Return the (x, y) coordinate for the center point of the cell that contains the specified text.  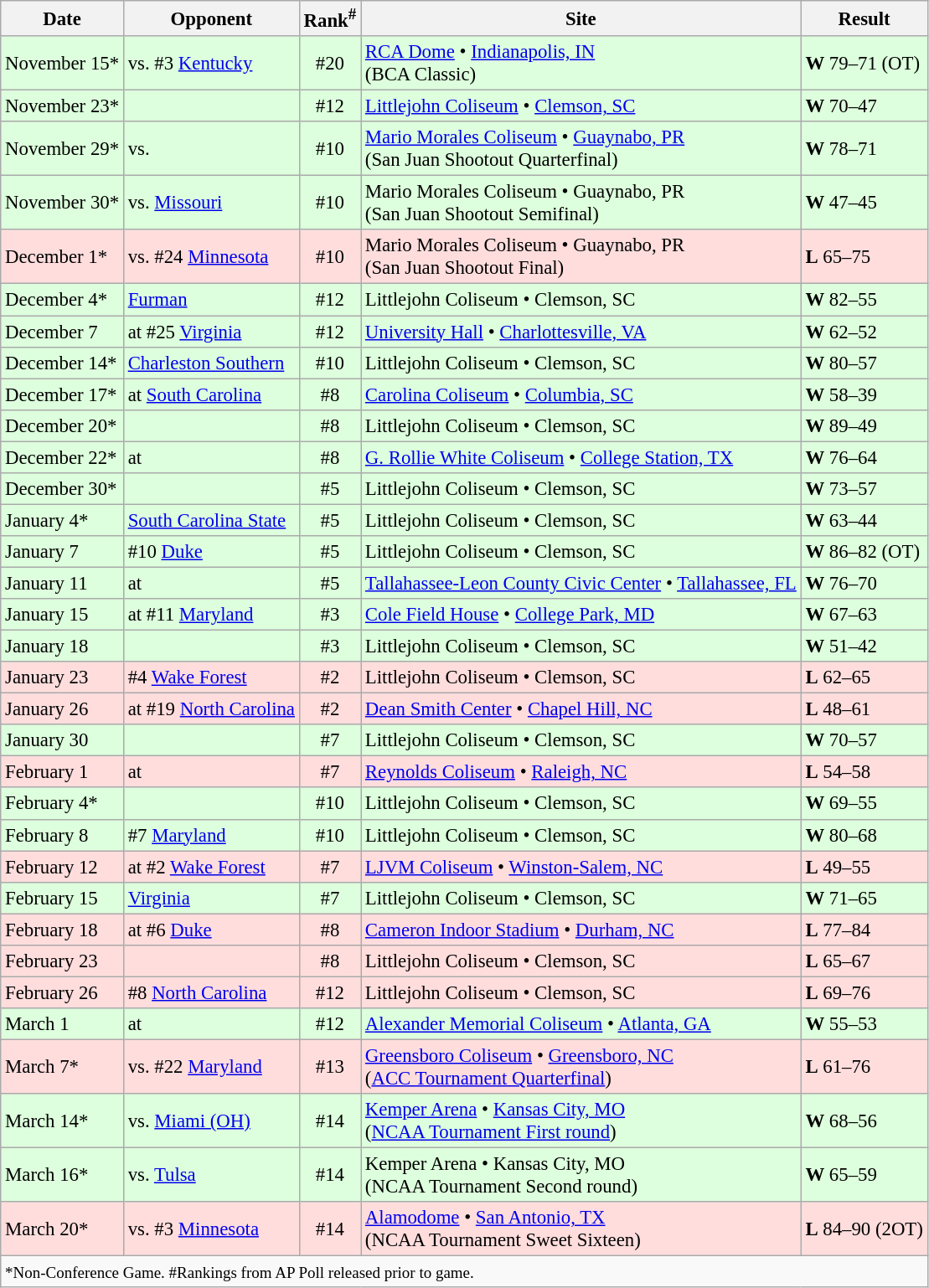
W 47–45 (864, 203)
December 4* (62, 300)
March 16* (62, 1176)
January 18 (62, 647)
February 26 (62, 992)
at #6 Duke (211, 930)
vs. #22 Maryland (211, 1067)
W 80–68 (864, 835)
November 23* (62, 106)
February 15 (62, 898)
vs. Missouri (211, 203)
W 82–55 (864, 300)
#10 Duke (211, 552)
Alexander Memorial Coliseum • Atlanta, GA (581, 1024)
W 86–82 (OT) (864, 552)
Carolina Coliseum • Columbia, SC (581, 394)
W 69–55 (864, 804)
Mario Morales Coliseum • Guaynabo, PR(San Juan Shootout Final) (581, 256)
vs. #24 Minnesota (211, 256)
at #11 Maryland (211, 615)
Alamodome • San Antonio, TX(NCAA Tournament Sweet Sixteen) (581, 1229)
RCA Dome • Indianapolis, IN(BCA Classic) (581, 64)
Mario Morales Coliseum • Guaynabo, PR(San Juan Shootout Semifinal) (581, 203)
Rank# (330, 18)
February 23 (62, 961)
*Non-Conference Game. #Rankings from AP Poll released prior to game. (464, 1272)
W 76–64 (864, 457)
at #2 Wake Forest (211, 867)
February 8 (62, 835)
W 68–56 (864, 1121)
Cameron Indoor Stadium • Durham, NC (581, 930)
December 7 (62, 332)
at South Carolina (211, 394)
L 77–84 (864, 930)
W 70–57 (864, 740)
December 17* (62, 394)
January 15 (62, 615)
Opponent (211, 18)
March 1 (62, 1024)
vs. #3 Minnesota (211, 1229)
L 69–76 (864, 992)
W 67–63 (864, 615)
December 30* (62, 489)
#7 Maryland (211, 835)
W 73–57 (864, 489)
January 11 (62, 583)
Mario Morales Coliseum • Guaynabo, PR(San Juan Shootout Quarterfinal) (581, 149)
Date (62, 18)
L 61–76 (864, 1067)
W 65–59 (864, 1176)
January 4* (62, 520)
W 55–53 (864, 1024)
W 79–71 (OT) (864, 64)
at #25 Virginia (211, 332)
February 12 (62, 867)
November 29* (62, 149)
W 76–70 (864, 583)
L 48–61 (864, 709)
February 1 (62, 772)
Greensboro Coliseum • Greensboro, NC(ACC Tournament Quarterfinal) (581, 1067)
#20 (330, 64)
February 4* (62, 804)
vs. #3 Kentucky (211, 64)
South Carolina State (211, 520)
Kemper Arena • Kansas City, MO(NCAA Tournament Second round) (581, 1176)
vs. Miami (OH) (211, 1121)
Dean Smith Center • Chapel Hill, NC (581, 709)
#4 Wake Forest (211, 677)
November 15* (62, 64)
Charleston Southern (211, 363)
G. Rollie White Coliseum • College Station, TX (581, 457)
L 65–67 (864, 961)
#8 North Carolina (211, 992)
January 30 (62, 740)
January 26 (62, 709)
December 1* (62, 256)
March 7* (62, 1067)
Tallahassee-Leon County Civic Center • Tallahassee, FL (581, 583)
W 62–52 (864, 332)
February 18 (62, 930)
W 78–71 (864, 149)
L 62–65 (864, 677)
Virginia (211, 898)
Kemper Arena • Kansas City, MO(NCAA Tournament First round) (581, 1121)
vs. (211, 149)
W 70–47 (864, 106)
Cole Field House • College Park, MD (581, 615)
W 63–44 (864, 520)
W 80–57 (864, 363)
at #19 North Carolina (211, 709)
March 14* (62, 1121)
W 71–65 (864, 898)
W 89–49 (864, 425)
LJVM Coliseum • Winston-Salem, NC (581, 867)
University Hall • Charlottesville, VA (581, 332)
vs. Tulsa (211, 1176)
Result (864, 18)
March 20* (62, 1229)
L 65–75 (864, 256)
Site (581, 18)
L 54–58 (864, 772)
Reynolds Coliseum • Raleigh, NC (581, 772)
January 7 (62, 552)
December 22* (62, 457)
December 20* (62, 425)
L 84–90 (2OT) (864, 1229)
L 49–55 (864, 867)
Furman (211, 300)
November 30* (62, 203)
W 51–42 (864, 647)
December 14* (62, 363)
W 58–39 (864, 394)
January 23 (62, 677)
#13 (330, 1067)
